Provide the [X, Y] coordinate of the cell's center where the given text is located.  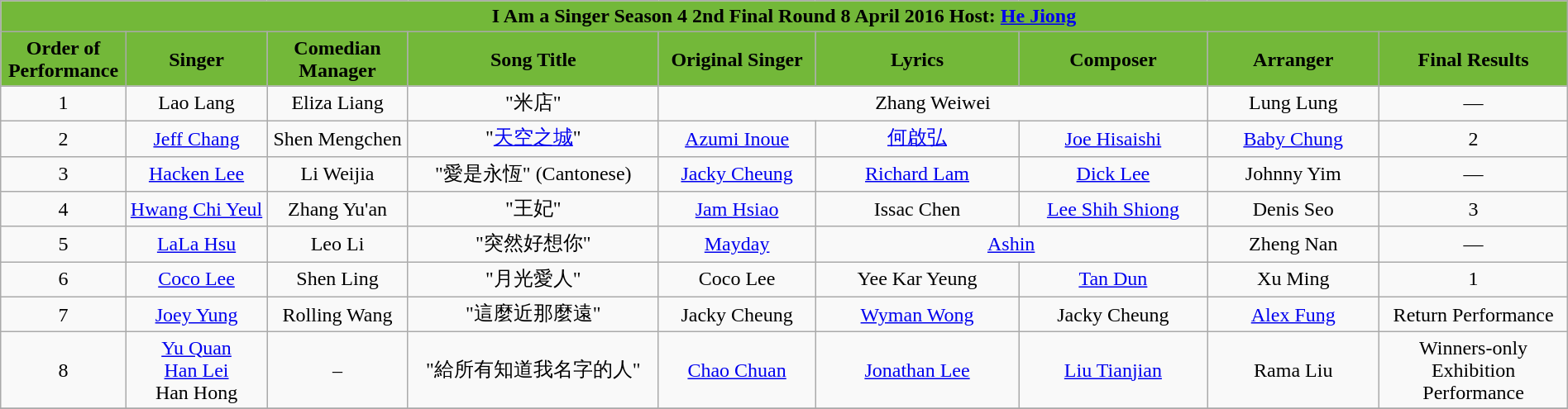
Alex Fung [1293, 314]
7 [64, 314]
Chao Chuan [736, 370]
Zheng Nan [1293, 245]
Issac Chen [917, 210]
Xu Ming [1293, 279]
Denis Seo [1293, 210]
"突然好想你" [533, 245]
"給所有知道我名字的人" [533, 370]
Li Weijia [337, 174]
"愛是永恆" (Cantonese) [533, 174]
Tan Dun [1113, 279]
Johnny Yim [1293, 174]
Azumi Inoue [736, 139]
Liu Tianjian [1113, 370]
Mayday [736, 245]
Zhang Yu'an [337, 210]
"這麼近那麼遠" [533, 314]
"月光愛人" [533, 279]
I Am a Singer Season 4 2nd Final Round 8 April 2016 Host: He Jiong [784, 17]
Return Performance [1474, 314]
Richard Lam [917, 174]
Zhang Weiwei [933, 104]
Hwang Chi Yeul [196, 210]
Yu QuanHan LeiHan Hong [196, 370]
Singer [196, 59]
Lung Lung [1293, 104]
Lao Lang [196, 104]
Comedian Manager [337, 59]
"王妃" [533, 210]
何啟弘 [917, 139]
Dick Lee [1113, 174]
Jam Hsiao [736, 210]
"天空之城" [533, 139]
Song Title [533, 59]
4 [64, 210]
Shen Mengchen [337, 139]
Rama Liu [1293, 370]
Jonathan Lee [917, 370]
5 [64, 245]
Ashin [1011, 245]
Lee Shih Shiong [1113, 210]
Joe Hisaishi [1113, 139]
Leo Li [337, 245]
8 [64, 370]
Order of Performance [64, 59]
Shen Ling [337, 279]
Final Results [1474, 59]
"米店" [533, 104]
Winners-only Exhibition Performance [1474, 370]
Rolling Wang [337, 314]
Baby Chung [1293, 139]
Original Singer [736, 59]
Wyman Wong [917, 314]
Hacken Lee [196, 174]
LaLa Hsu [196, 245]
Eliza Liang [337, 104]
6 [64, 279]
Joey Yung [196, 314]
Jeff Chang [196, 139]
Yee Kar Yeung [917, 279]
Arranger [1293, 59]
Composer [1113, 59]
– [337, 370]
Lyrics [917, 59]
